Pinpoint the cell where the given text exists, returning its [x, y] midpoint coordinate. 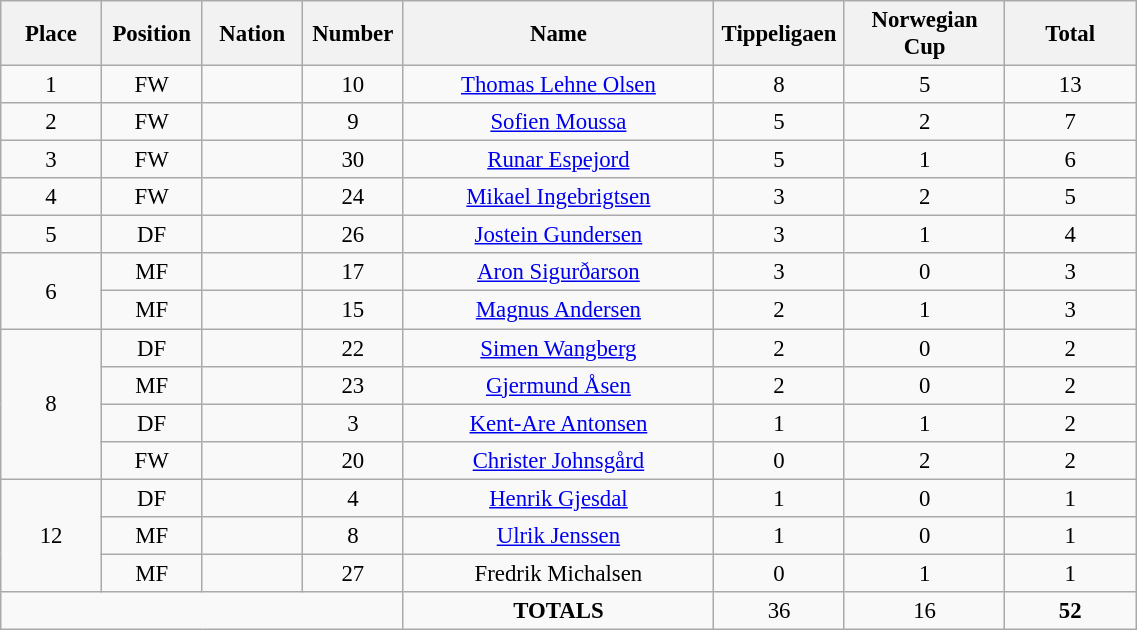
Norwegian Cup [924, 34]
Number [354, 34]
Tippeligaen [780, 34]
Place [52, 34]
Kent-Are Antonsen [558, 423]
22 [354, 348]
23 [354, 385]
Fredrik Michalsen [558, 573]
Magnus Andersen [558, 310]
Henrik Gjesdal [558, 498]
7 [1070, 122]
Nation [252, 34]
Total [1070, 34]
Sofien Moussa [558, 122]
Position [152, 34]
Gjermund Åsen [558, 385]
36 [780, 611]
13 [1070, 85]
Mikael Ingebrigtsen [558, 197]
9 [354, 122]
10 [354, 85]
Christer Johnsgård [558, 460]
15 [354, 310]
Aron Sigurðarson [558, 273]
12 [52, 536]
20 [354, 460]
24 [354, 197]
27 [354, 573]
Thomas Lehne Olsen [558, 85]
Runar Espejord [558, 160]
52 [1070, 611]
Ulrik Jenssen [558, 536]
30 [354, 160]
Simen Wangberg [558, 348]
26 [354, 235]
Name [558, 34]
16 [924, 611]
TOTALS [558, 611]
Jostein Gundersen [558, 235]
17 [354, 273]
